Return the (X, Y) coordinate for the center point of the cell that contains the specified text.  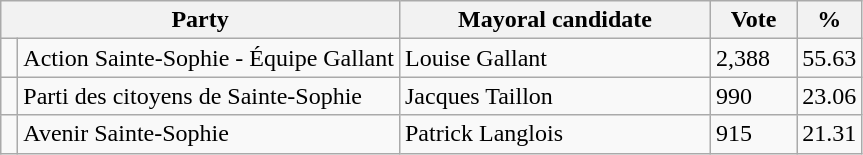
915 (754, 134)
Patrick Langlois (554, 134)
Avenir Sainte-Sophie (209, 134)
Party (200, 20)
21.31 (830, 134)
Action Sainte-Sophie - Équipe Gallant (209, 58)
2,388 (754, 58)
55.63 (830, 58)
Vote (754, 20)
Louise Gallant (554, 58)
990 (754, 96)
Jacques Taillon (554, 96)
Mayoral candidate (554, 20)
23.06 (830, 96)
% (830, 20)
Parti des citoyens de Sainte-Sophie (209, 96)
